Output the (X, Y) coordinate of the center of the cell containing the given text.  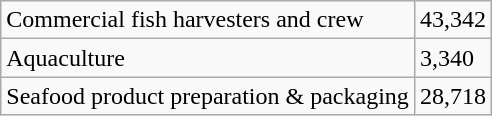
28,718 (452, 96)
Aquaculture (208, 58)
3,340 (452, 58)
Seafood product preparation & packaging (208, 96)
43,342 (452, 20)
Commercial fish harvesters and crew (208, 20)
